Determine the [X, Y] coordinate at the center of the cell enclosing the given text.  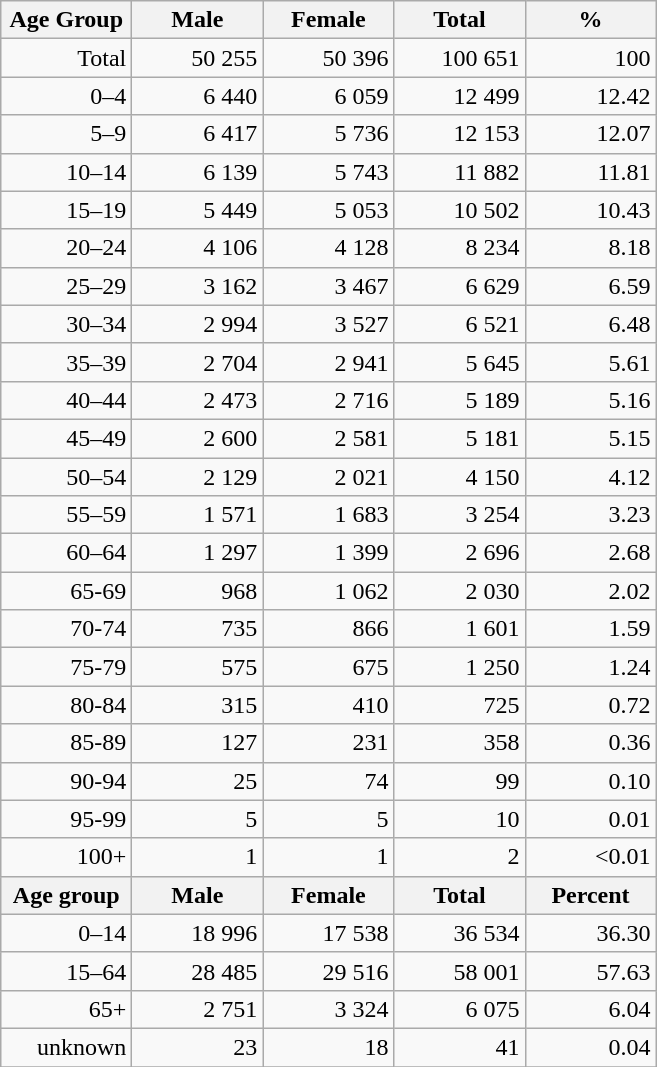
70-74 [66, 629]
3.23 [590, 515]
8 234 [460, 248]
315 [198, 705]
2 704 [198, 362]
50 255 [198, 58]
100 [590, 58]
866 [328, 629]
100+ [66, 857]
5 181 [460, 438]
20–24 [66, 248]
0.36 [590, 743]
6 059 [328, 96]
5.61 [590, 362]
Age group [66, 895]
12 499 [460, 96]
1 250 [460, 667]
28 485 [198, 971]
<0.01 [590, 857]
2 [460, 857]
231 [328, 743]
735 [198, 629]
8.18 [590, 248]
2.02 [590, 591]
80-84 [66, 705]
0.72 [590, 705]
3 324 [328, 1009]
2 696 [460, 553]
6.04 [590, 1009]
85-89 [66, 743]
12.42 [590, 96]
0–14 [66, 933]
36 534 [460, 933]
5–9 [66, 134]
2 994 [198, 324]
Percent [590, 895]
2 473 [198, 400]
1 399 [328, 553]
2 600 [198, 438]
6 139 [198, 172]
2 021 [328, 477]
410 [328, 705]
10–14 [66, 172]
358 [460, 743]
2 129 [198, 477]
50 396 [328, 58]
127 [198, 743]
17 538 [328, 933]
90-94 [66, 781]
23 [198, 1047]
1 601 [460, 629]
29 516 [328, 971]
4 128 [328, 248]
2 716 [328, 400]
4.12 [590, 477]
35–39 [66, 362]
10 502 [460, 210]
5 645 [460, 362]
5 449 [198, 210]
1 571 [198, 515]
% [590, 20]
0.01 [590, 819]
41 [460, 1047]
1.59 [590, 629]
2 751 [198, 1009]
6 521 [460, 324]
100 651 [460, 58]
6 417 [198, 134]
2 941 [328, 362]
4 150 [460, 477]
unknown [66, 1047]
18 [328, 1047]
65-69 [66, 591]
5.16 [590, 400]
Age Group [66, 20]
11.81 [590, 172]
6 629 [460, 286]
5.15 [590, 438]
3 467 [328, 286]
15–19 [66, 210]
40–44 [66, 400]
1.24 [590, 667]
0.10 [590, 781]
3 162 [198, 286]
25 [198, 781]
6.48 [590, 324]
95-99 [66, 819]
15–64 [66, 971]
2.68 [590, 553]
30–34 [66, 324]
725 [460, 705]
6 075 [460, 1009]
3 254 [460, 515]
12.07 [590, 134]
0–4 [66, 96]
1 297 [198, 553]
6 440 [198, 96]
1 683 [328, 515]
36.30 [590, 933]
12 153 [460, 134]
5 053 [328, 210]
6.59 [590, 286]
55–59 [66, 515]
99 [460, 781]
4 106 [198, 248]
75-79 [66, 667]
0.04 [590, 1047]
2 030 [460, 591]
3 527 [328, 324]
65+ [66, 1009]
45–49 [66, 438]
74 [328, 781]
57.63 [590, 971]
2 581 [328, 438]
675 [328, 667]
50–54 [66, 477]
58 001 [460, 971]
5 189 [460, 400]
10.43 [590, 210]
18 996 [198, 933]
1 062 [328, 591]
5 736 [328, 134]
5 743 [328, 172]
575 [198, 667]
60–64 [66, 553]
11 882 [460, 172]
10 [460, 819]
25–29 [66, 286]
968 [198, 591]
